Locate the cell with the specified text and output its (X, Y) center coordinate. 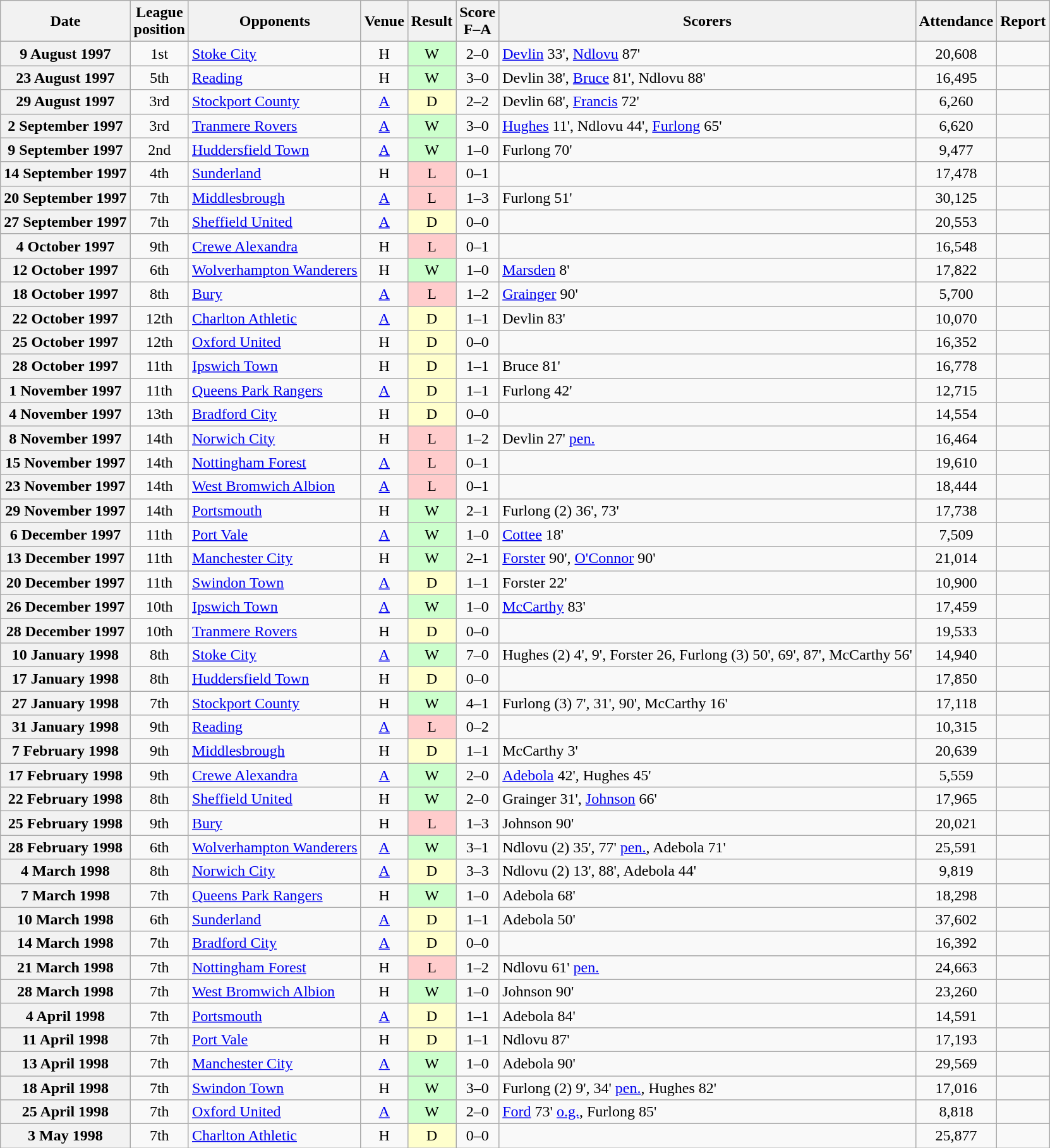
13 April 1998 (66, 1063)
McCarthy 83' (708, 607)
Report (1023, 21)
14 March 1998 (66, 943)
Hughes 11', Ndlovu 44', Furlong 65' (708, 126)
23,260 (956, 991)
2–2 (478, 102)
4th (159, 174)
0–2 (478, 727)
2 September 1997 (66, 126)
16,464 (956, 438)
3–3 (478, 871)
21 March 1998 (66, 967)
6,620 (956, 126)
24,663 (956, 967)
13th (159, 414)
Furlong 51' (708, 198)
17,850 (956, 679)
19,533 (956, 631)
McCarthy 3' (708, 751)
10,070 (956, 318)
27 January 1998 (66, 703)
16,392 (956, 943)
4 October 1997 (66, 246)
1 November 1997 (66, 390)
17 February 1998 (66, 775)
8,818 (956, 1112)
29 November 1997 (66, 511)
Ndlovu (2) 35', 77' pen., Adebola 71' (708, 847)
17,118 (956, 703)
22 October 1997 (66, 318)
13 December 1997 (66, 559)
Leagueposition (159, 21)
25 April 1998 (66, 1112)
4 November 1997 (66, 414)
28 December 1997 (66, 631)
25,591 (956, 847)
21,014 (956, 559)
Hughes (2) 4', 9', Forster 26, Furlong (3) 50', 69', 87', McCarthy 56' (708, 655)
17,965 (956, 799)
7,509 (956, 535)
20,553 (956, 222)
Furlong 70' (708, 150)
18,298 (956, 895)
6 December 1997 (66, 535)
17,738 (956, 511)
27 September 1997 (66, 222)
12 October 1997 (66, 270)
5,559 (956, 775)
Ndlovu 61' pen. (708, 967)
Furlong 42' (708, 390)
16,548 (956, 246)
37,602 (956, 919)
20,021 (956, 823)
Furlong (2) 36', 73' (708, 511)
Adebola 68' (708, 895)
20,639 (956, 751)
29 August 1997 (66, 102)
31 January 1998 (66, 727)
30,125 (956, 198)
16,352 (956, 342)
10,900 (956, 583)
9 September 1997 (66, 150)
5th (159, 78)
28 March 1998 (66, 991)
23 August 1997 (66, 78)
10 January 1998 (66, 655)
2nd (159, 150)
20,608 (956, 54)
Opponents (274, 21)
9,477 (956, 150)
Venue (384, 21)
17,193 (956, 1039)
18 April 1998 (66, 1087)
3 May 1998 (66, 1136)
Bruce 81' (708, 366)
10,315 (956, 727)
3–1 (478, 847)
4–1 (478, 703)
17 January 1998 (66, 679)
Grainger 90' (708, 294)
Ford 73' o.g., Furlong 85' (708, 1112)
12,715 (956, 390)
1st (159, 54)
17,822 (956, 270)
4 April 1998 (66, 1015)
Adebola 90' (708, 1063)
7 February 1998 (66, 751)
28 February 1998 (66, 847)
Marsden 8' (708, 270)
5,700 (956, 294)
26 December 1997 (66, 607)
Furlong (2) 9', 34' pen., Hughes 82' (708, 1087)
18 October 1997 (66, 294)
Devlin 83' (708, 318)
14,554 (956, 414)
25 February 1998 (66, 823)
Adebola 84' (708, 1015)
Adebola 42', Hughes 45' (708, 775)
ScoreF–A (478, 21)
14 September 1997 (66, 174)
Devlin 38', Bruce 81', Ndlovu 88' (708, 78)
9,819 (956, 871)
7–0 (478, 655)
23 November 1997 (66, 486)
Ndlovu 87' (708, 1039)
15 November 1997 (66, 462)
20 September 1997 (66, 198)
Forster 90', O'Connor 90' (708, 559)
25,877 (956, 1136)
8 November 1997 (66, 438)
22 February 1998 (66, 799)
Devlin 27' pen. (708, 438)
14,591 (956, 1015)
18,444 (956, 486)
14,940 (956, 655)
10 March 1998 (66, 919)
Attendance (956, 21)
6,260 (956, 102)
17,016 (956, 1087)
11 April 1998 (66, 1039)
Cottee 18' (708, 535)
Result (431, 21)
Adebola 50' (708, 919)
17,459 (956, 607)
Forster 22' (708, 583)
7 March 1998 (66, 895)
28 October 1997 (66, 366)
20 December 1997 (66, 583)
4 March 1998 (66, 871)
17,478 (956, 174)
Ndlovu (2) 13', 88', Adebola 44' (708, 871)
29,569 (956, 1063)
Grainger 31', Johnson 66' (708, 799)
Date (66, 21)
Devlin 33', Ndlovu 87' (708, 54)
19,610 (956, 462)
Devlin 68', Francis 72' (708, 102)
16,495 (956, 78)
Scorers (708, 21)
9 August 1997 (66, 54)
Furlong (3) 7', 31', 90', McCarthy 16' (708, 703)
25 October 1997 (66, 342)
16,778 (956, 366)
